From the cell containing the given text, extract its center point as (X, Y) coordinate. 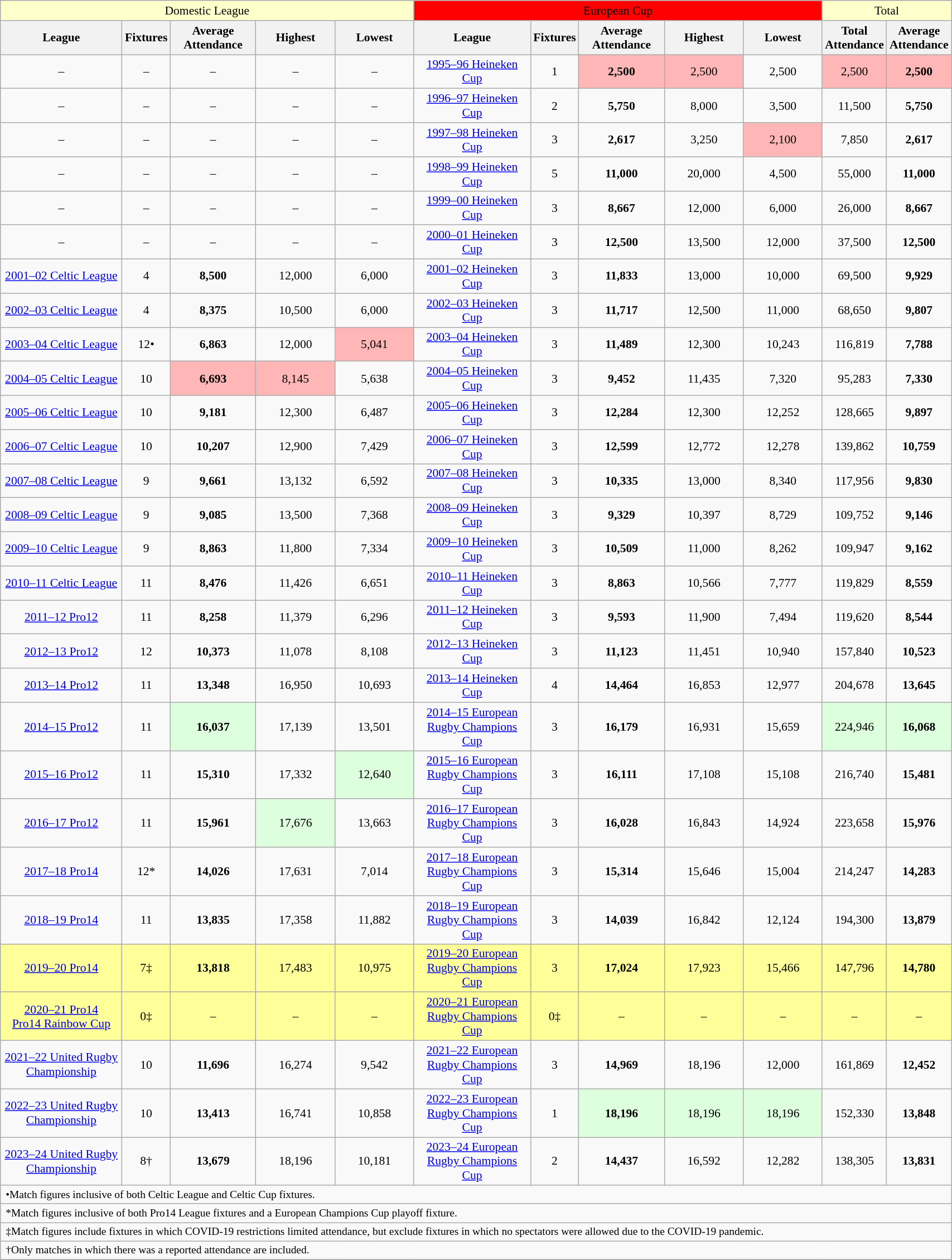
152,330 (854, 1113)
7,777 (783, 583)
10,975 (375, 968)
6,296 (375, 617)
1999–00 Heineken Cup (472, 207)
194,300 (854, 920)
16,037 (213, 726)
128,665 (854, 413)
2013–14 Pro12 (61, 685)
13,132 (296, 481)
9,593 (621, 617)
2016–17 Pro12 (61, 823)
10,397 (704, 515)
2020–21 European Rugby Champions Cup (472, 1016)
17,024 (621, 968)
13,679 (213, 1161)
14,026 (213, 871)
2019–20 Pro14 (61, 968)
9,830 (919, 481)
2013–14 Heineken Cup (472, 685)
11,435 (704, 378)
223,658 (854, 823)
9,162 (919, 549)
4,500 (783, 174)
2004–05 Celtic League (61, 378)
95,283 (854, 378)
161,869 (854, 1065)
14,924 (783, 823)
13,501 (375, 726)
16,931 (704, 726)
116,819 (854, 345)
13,413 (213, 1113)
7,334 (375, 549)
10,940 (783, 651)
*Match figures inclusive of both Pro14 League fixtures and a European Champions Cup playoff fixture. (476, 1214)
8,476 (213, 583)
16,950 (296, 685)
2008–09 Heineken Cup (472, 515)
2015–16 Pro12 (61, 775)
10,373 (213, 651)
9,329 (621, 515)
17,108 (704, 775)
2008–09 Celtic League (61, 515)
6,863 (213, 345)
12• (146, 345)
10,693 (375, 685)
9,452 (621, 378)
12,977 (783, 685)
10,500 (296, 310)
16,843 (704, 823)
12 (146, 651)
12,124 (783, 920)
12,452 (919, 1065)
10,509 (621, 549)
11,426 (296, 583)
3,500 (783, 106)
16,853 (704, 685)
17,139 (296, 726)
9,661 (213, 481)
17,332 (296, 775)
13,663 (375, 823)
11,489 (621, 345)
2000–01 Heineken Cup (472, 242)
15,310 (213, 775)
14,464 (621, 685)
2016–17 European Rugby Champions Cup (472, 823)
2002–03 Heineken Cup (472, 310)
216,740 (854, 775)
2006–07 Heineken Cup (472, 446)
17,483 (296, 968)
2014–15 European Rugby Champions Cup (472, 726)
8,544 (919, 617)
13,348 (213, 685)
2011–12 Pro12 (61, 617)
2007–08 Heineken Cup (472, 481)
2018–19 European Rugby Champions Cup (472, 920)
10,243 (783, 345)
15,466 (783, 968)
2020–21 Pro14 Pro14 Rainbow Cup (61, 1016)
138,305 (854, 1161)
55,000 (854, 174)
9,542 (375, 1065)
119,829 (854, 583)
204,678 (854, 685)
2021–22 European Rugby Champions Cup (472, 1065)
6,693 (213, 378)
7,014 (375, 871)
10,523 (919, 651)
2019–20 European Rugby Champions Cup (472, 968)
5,638 (375, 378)
7,788 (919, 345)
11,882 (375, 920)
†Only matches in which there was a reported attendance are included. (476, 1251)
14,969 (621, 1065)
37,500 (854, 242)
16,111 (621, 775)
2001–02 Celtic League (61, 277)
20,000 (704, 174)
9,146 (919, 515)
14,283 (919, 871)
2006–07 Celtic League (61, 446)
1997–98 Heineken Cup (472, 139)
7,368 (375, 515)
16,068 (919, 726)
2017–18 European Rugby Champions Cup (472, 871)
15,004 (783, 871)
2023–24 European Rugby Champions Cup (472, 1161)
13,645 (919, 685)
2005–06 Celtic League (61, 413)
26,000 (854, 207)
13,831 (919, 1161)
12,252 (783, 413)
8† (146, 1161)
147,796 (854, 968)
2009–10 Celtic League (61, 549)
Total Attendance (854, 38)
15,314 (621, 871)
2010–11 Celtic League (61, 583)
1998–99 Heineken Cup (472, 174)
10,335 (621, 481)
139,862 (854, 446)
9,929 (919, 277)
12* (146, 871)
2002–03 Celtic League (61, 310)
11,900 (704, 617)
8,145 (296, 378)
14,437 (621, 1161)
7,850 (854, 139)
14,039 (621, 920)
109,752 (854, 515)
2012–13 Heineken Cup (472, 651)
2022–23 United Rugby Championship (61, 1113)
2,100 (783, 139)
11,717 (621, 310)
8,000 (704, 106)
12,772 (704, 446)
2017–18 Pro14 (61, 871)
9,085 (213, 515)
16,592 (704, 1161)
10,207 (213, 446)
8,258 (213, 617)
13,879 (919, 920)
1996–97 Heineken Cup (472, 106)
2023–24 United Rugby Championship (61, 1161)
11,451 (704, 651)
2014–15 Pro12 (61, 726)
7‡ (146, 968)
109,947 (854, 549)
12,599 (621, 446)
2011–12 Heineken Cup (472, 617)
17,676 (296, 823)
6,651 (375, 583)
2012–13 Pro12 (61, 651)
15,646 (704, 871)
2005–06 Heineken Cup (472, 413)
16,842 (704, 920)
10,181 (375, 1161)
1995–96 Heineken Cup (472, 71)
15,481 (919, 775)
Domestic League (207, 11)
8,375 (213, 310)
10,759 (919, 446)
15,659 (783, 726)
•Match figures inclusive of both Celtic League and Celtic Cup fixtures. (476, 1195)
2003–04 Heineken Cup (472, 345)
2001–02 Heineken Cup (472, 277)
15,961 (213, 823)
8,729 (783, 515)
11,379 (296, 617)
10,858 (375, 1113)
8,559 (919, 583)
Total (887, 11)
17,358 (296, 920)
15,108 (783, 775)
12,282 (783, 1161)
69,500 (854, 277)
2007–08 Celtic League (61, 481)
17,631 (296, 871)
157,840 (854, 651)
119,620 (854, 617)
11,833 (621, 277)
5 (554, 174)
7,494 (783, 617)
12,640 (375, 775)
7,429 (375, 446)
11,696 (213, 1065)
13,835 (213, 920)
10,000 (783, 277)
7,330 (919, 378)
9,897 (919, 413)
12,278 (783, 446)
11,123 (621, 651)
2021–22 United Rugby Championship (61, 1065)
16,741 (296, 1113)
2015–16 European Rugby Champions Cup (472, 775)
5,041 (375, 345)
224,946 (854, 726)
16,028 (621, 823)
9,181 (213, 413)
12,900 (296, 446)
11,078 (296, 651)
2022–23 European Rugby Champions Cup (472, 1113)
13,848 (919, 1113)
7,320 (783, 378)
11,500 (854, 106)
2003–04 Celtic League (61, 345)
8,500 (213, 277)
16,179 (621, 726)
214,247 (854, 871)
14,780 (919, 968)
15,976 (919, 823)
9,807 (919, 310)
3,250 (704, 139)
2010–11 Heineken Cup (472, 583)
8,108 (375, 651)
6,487 (375, 413)
16,274 (296, 1065)
2004–05 Heineken Cup (472, 378)
6,592 (375, 481)
2009–10 Heineken Cup (472, 549)
13,818 (213, 968)
11,800 (296, 549)
10,566 (704, 583)
12,284 (621, 413)
117,956 (854, 481)
68,650 (854, 310)
17,923 (704, 968)
European Cup (618, 11)
2018–19 Pro14 (61, 920)
8,262 (783, 549)
8,340 (783, 481)
